Return [X, Y] of the center of cell containing provided text 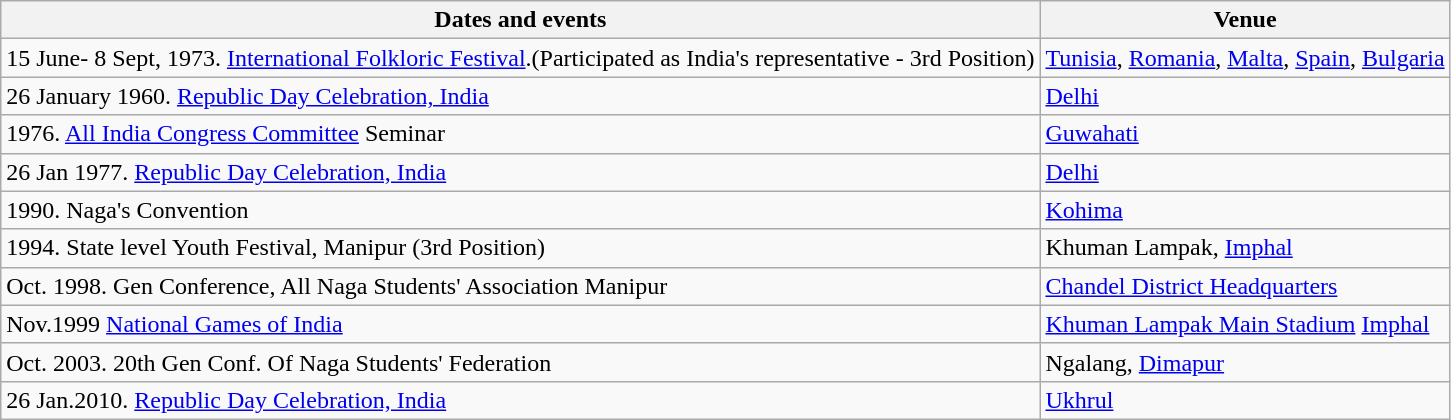
Venue [1245, 20]
Nov.1999 National Games of India [520, 324]
1994. State level Youth Festival, Manipur (3rd Position) [520, 248]
Kohima [1245, 210]
26 Jan.2010. Republic Day Celebration, India [520, 400]
26 Jan 1977. Republic Day Celebration, India [520, 172]
Ngalang, Dimapur [1245, 362]
1976. All India Congress Committee Seminar [520, 134]
Khuman Lampak, Imphal [1245, 248]
Khuman Lampak Main Stadium Imphal [1245, 324]
Tunisia, Romania, Malta, Spain, Bulgaria [1245, 58]
Chandel District Headquarters [1245, 286]
Oct. 2003. 20th Gen Conf. Of Naga Students' Federation [520, 362]
15 June- 8 Sept, 1973. International Folkloric Festival.(Participated as India's representative - 3rd Position) [520, 58]
26 January 1960. Republic Day Celebration, India [520, 96]
Oct. 1998. Gen Conference, All Naga Students' Association Manipur [520, 286]
Ukhrul [1245, 400]
Guwahati [1245, 134]
1990. Naga's Convention [520, 210]
Dates and events [520, 20]
